Capture the cell that displays the provided text and extract its [X, Y] central coordinate. 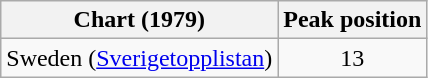
Chart (1979) [140, 20]
13 [352, 58]
Peak position [352, 20]
Sweden (Sverigetopplistan) [140, 58]
